Return [x, y] of the center of cell containing provided text 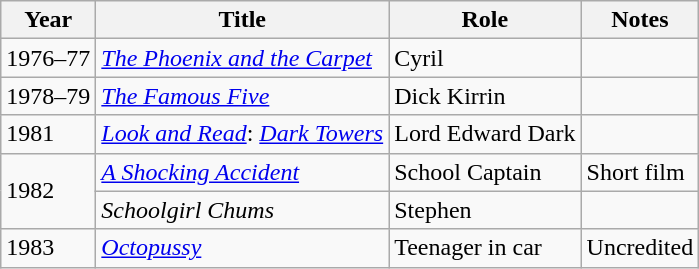
A Shocking Accident [242, 172]
Cyril [485, 58]
Title [242, 20]
Uncredited [640, 248]
The Phoenix and the Carpet [242, 58]
Teenager in car [485, 248]
1982 [48, 191]
Dick Kirrin [485, 96]
School Captain [485, 172]
1978–79 [48, 96]
The Famous Five [242, 96]
Lord Edward Dark [485, 134]
Year [48, 20]
Short film [640, 172]
1981 [48, 134]
Role [485, 20]
1976–77 [48, 58]
1983 [48, 248]
Notes [640, 20]
Octopussy [242, 248]
Stephen [485, 210]
Schoolgirl Chums [242, 210]
Look and Read: Dark Towers [242, 134]
